Capture the cell that displays the provided text and extract its (X, Y) central coordinate. 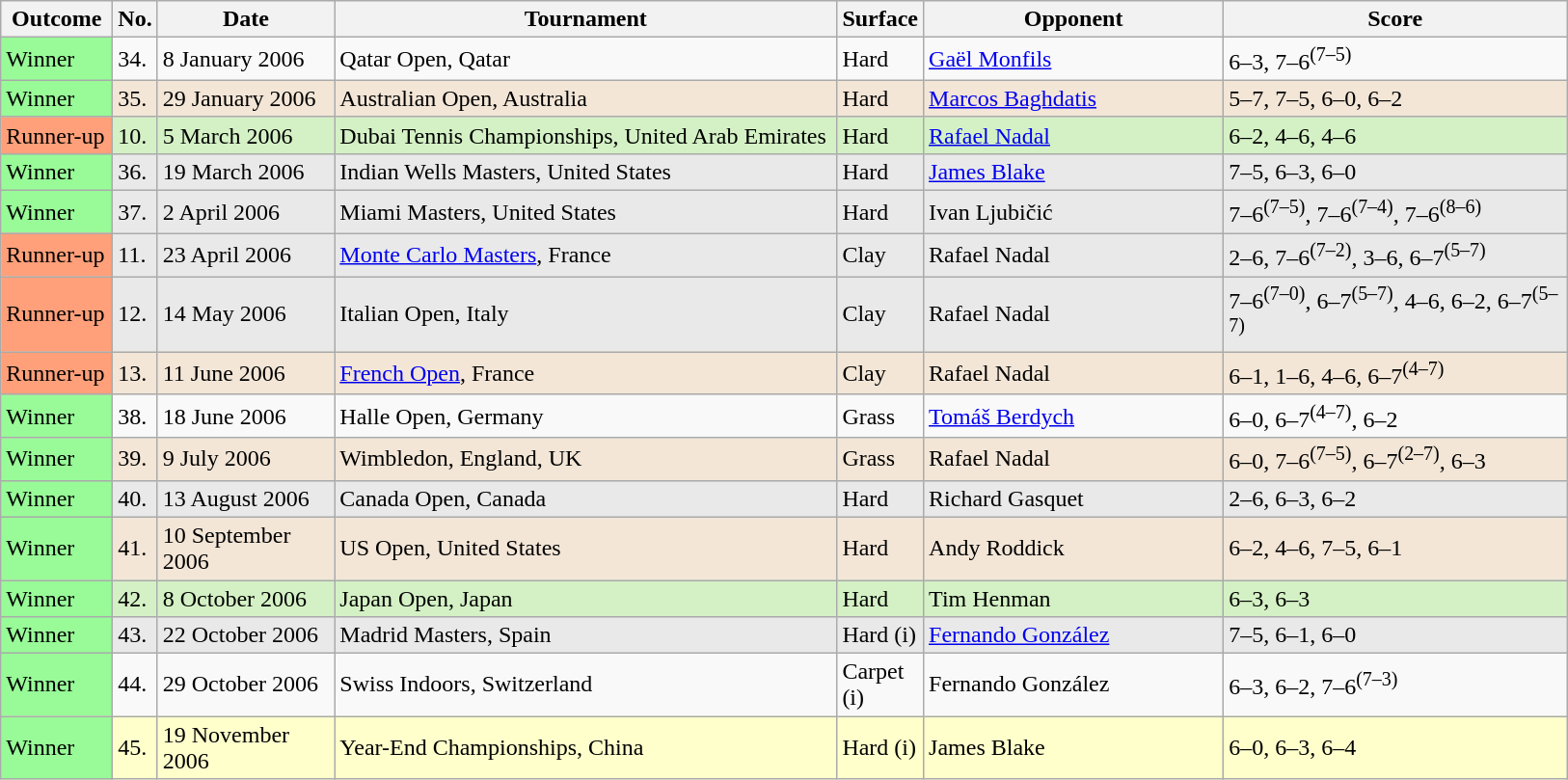
Italian Open, Italy (586, 314)
6–3, 6–3 (1395, 599)
9 July 2006 (246, 459)
5 March 2006 (246, 135)
5–7, 7–5, 6–0, 6–2 (1395, 98)
6–0, 6–7(4–7), 6–2 (1395, 417)
39. (135, 459)
Andy Roddick (1074, 548)
Swiss Indoors, Switzerland (586, 685)
6–1, 1–6, 4–6, 6–7(4–7) (1395, 374)
Tomáš Berdych (1074, 417)
US Open, United States (586, 548)
43. (135, 635)
37. (135, 212)
7–5, 6–3, 6–0 (1395, 172)
Madrid Masters, Spain (586, 635)
Date (246, 19)
11. (135, 255)
2–6, 7–6(7–2), 3–6, 6–7(5–7) (1395, 255)
Australian Open, Australia (586, 98)
19 November 2006 (246, 748)
19 March 2006 (246, 172)
Monte Carlo Masters, France (586, 255)
42. (135, 599)
41. (135, 548)
6–2, 4–6, 7–5, 6–1 (1395, 548)
29 October 2006 (246, 685)
10 September 2006 (246, 548)
Qatar Open, Qatar (586, 60)
29 January 2006 (246, 98)
6–0, 7–6(7–5), 6–7(2–7), 6–3 (1395, 459)
34. (135, 60)
Tournament (586, 19)
22 October 2006 (246, 635)
38. (135, 417)
23 April 2006 (246, 255)
44. (135, 685)
Surface (880, 19)
Indian Wells Masters, United States (586, 172)
6–2, 4–6, 4–6 (1395, 135)
Outcome (57, 19)
Halle Open, Germany (586, 417)
35. (135, 98)
8 October 2006 (246, 599)
45. (135, 748)
36. (135, 172)
Carpet (i) (880, 685)
No. (135, 19)
6–3, 6–2, 7–6(7–3) (1395, 685)
Richard Gasquet (1074, 498)
Marcos Baghdatis (1074, 98)
12. (135, 314)
Canada Open, Canada (586, 498)
Gaël Monfils (1074, 60)
French Open, France (586, 374)
10. (135, 135)
Tim Henman (1074, 599)
18 June 2006 (246, 417)
11 June 2006 (246, 374)
Japan Open, Japan (586, 599)
7–6(7–0), 6–7(5–7), 4–6, 6–2, 6–7(5–7) (1395, 314)
2 April 2006 (246, 212)
Ivan Ljubičić (1074, 212)
Score (1395, 19)
Dubai Tennis Championships, United Arab Emirates (586, 135)
14 May 2006 (246, 314)
6–3, 7–6(7–5) (1395, 60)
40. (135, 498)
Wimbledon, England, UK (586, 459)
6–0, 6–3, 6–4 (1395, 748)
2–6, 6–3, 6–2 (1395, 498)
7–6(7–5), 7–6(7–4), 7–6(8–6) (1395, 212)
Year-End Championships, China (586, 748)
7–5, 6–1, 6–0 (1395, 635)
13 August 2006 (246, 498)
Opponent (1074, 19)
Miami Masters, United States (586, 212)
8 January 2006 (246, 60)
13. (135, 374)
